Detect which cell encompasses the target text, then output its (x, y) center coordinate. 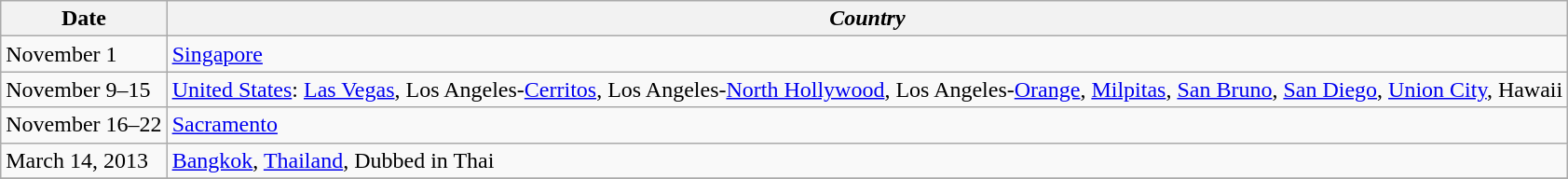
Singapore (867, 54)
Sacramento (867, 125)
Bangkok, Thailand, Dubbed in Thai (867, 160)
Country (867, 19)
United States: Las Vegas, Los Angeles-Cerritos, Los Angeles-North Hollywood, Los Angeles-Orange, Milpitas, San Bruno, San Diego, Union City, Hawaii (867, 89)
March 14, 2013 (84, 160)
November 1 (84, 54)
November 9–15 (84, 89)
November 16–22 (84, 125)
Date (84, 19)
